Capture the cell that displays the provided text and extract its (X, Y) central coordinate. 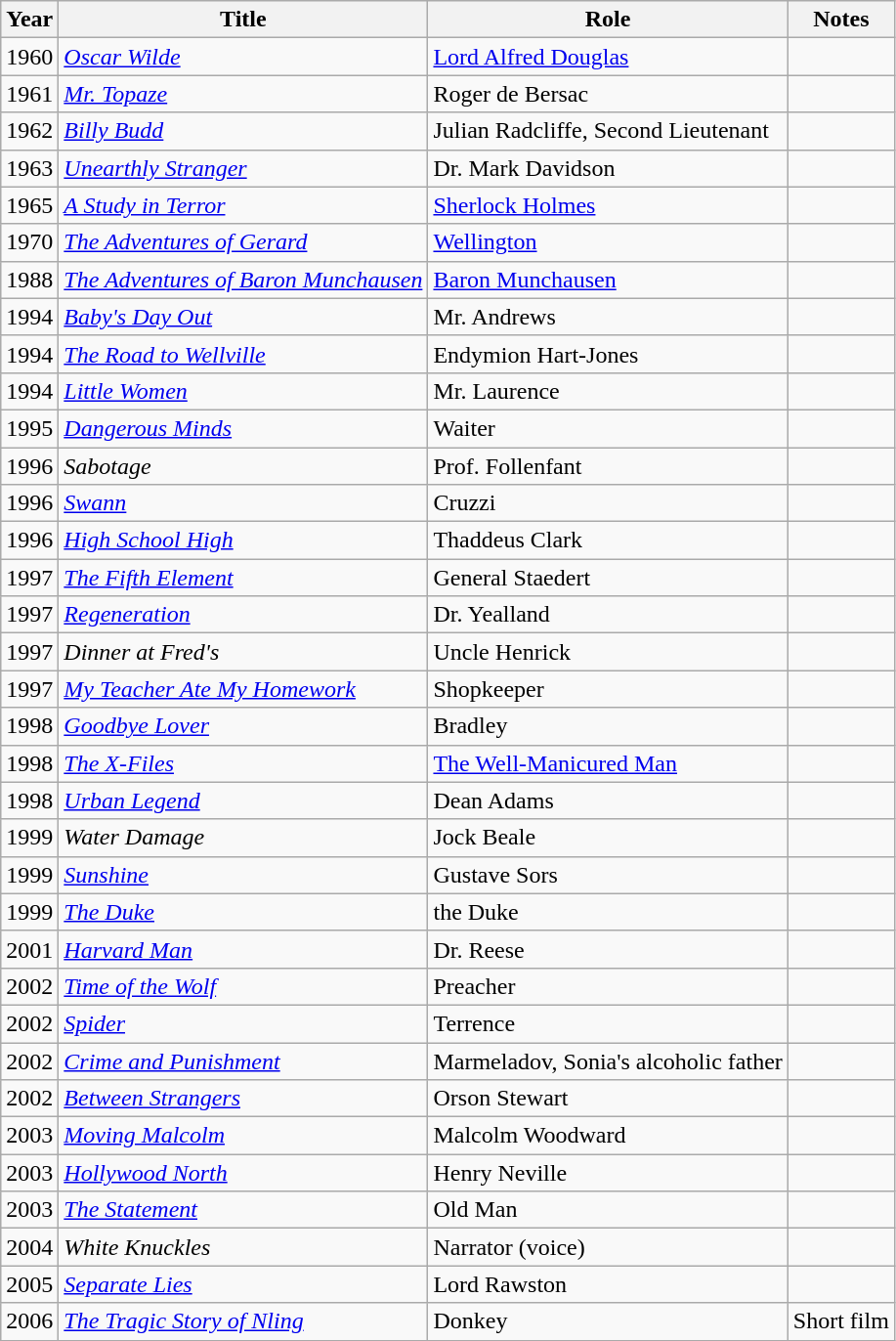
Thaddeus Clark (608, 541)
Mr. Andrews (608, 317)
Regeneration (243, 615)
2005 (29, 1284)
My Teacher Ate My Homework (243, 689)
Sabotage (243, 466)
The Statement (243, 1210)
Julian Radcliffe, Second Lieutenant (608, 131)
2004 (29, 1247)
Lord Alfred Douglas (608, 57)
1995 (29, 428)
1988 (29, 280)
White Knuckles (243, 1247)
Sunshine (243, 875)
The X-Files (243, 763)
Separate Lies (243, 1284)
2006 (29, 1321)
2001 (29, 949)
Short film (840, 1321)
Donkey (608, 1321)
The Road to Wellville (243, 354)
Role (608, 20)
1970 (29, 242)
Prof. Follenfant (608, 466)
Crime and Punishment (243, 1060)
General Staedert (608, 578)
Gustave Sors (608, 875)
Shopkeeper (608, 689)
Dr. Yealland (608, 615)
Urban Legend (243, 800)
Marmeladov, Sonia's alcoholic father (608, 1060)
Mr. Topaze (243, 94)
Orson Stewart (608, 1099)
1960 (29, 57)
Preacher (608, 986)
Sherlock Holmes (608, 205)
Henry Neville (608, 1173)
Dangerous Minds (243, 428)
Dr. Reese (608, 949)
Oscar Wilde (243, 57)
Narrator (voice) (608, 1247)
Unearthly Stranger (243, 168)
Cruzzi (608, 503)
Malcolm Woodward (608, 1136)
Goodbye Lover (243, 726)
The Duke (243, 912)
Notes (840, 20)
Mr. Laurence (608, 391)
Baby's Day Out (243, 317)
Moving Malcolm (243, 1136)
Dean Adams (608, 800)
The Adventures of Baron Munchausen (243, 280)
Year (29, 20)
The Well-Manicured Man (608, 763)
The Fifth Element (243, 578)
Billy Budd (243, 131)
Roger de Bersac (608, 94)
1962 (29, 131)
Little Women (243, 391)
Wellington (608, 242)
Time of the Wolf (243, 986)
1961 (29, 94)
Terrence (608, 1023)
The Adventures of Gerard (243, 242)
the Duke (608, 912)
Dr. Mark Davidson (608, 168)
Waiter (608, 428)
Hollywood North (243, 1173)
Harvard Man (243, 949)
Uncle Henrick (608, 652)
The Tragic Story of Nling (243, 1321)
High School High (243, 541)
Old Man (608, 1210)
Swann (243, 503)
Endymion Hart-Jones (608, 354)
Between Strangers (243, 1099)
Dinner at Fred's (243, 652)
1965 (29, 205)
Bradley (608, 726)
A Study in Terror (243, 205)
Baron Munchausen (608, 280)
Jock Beale (608, 838)
Water Damage (243, 838)
Spider (243, 1023)
1963 (29, 168)
Title (243, 20)
Lord Rawston (608, 1284)
